Output the [x, y] coordinate of the center of the cell containing the given text.  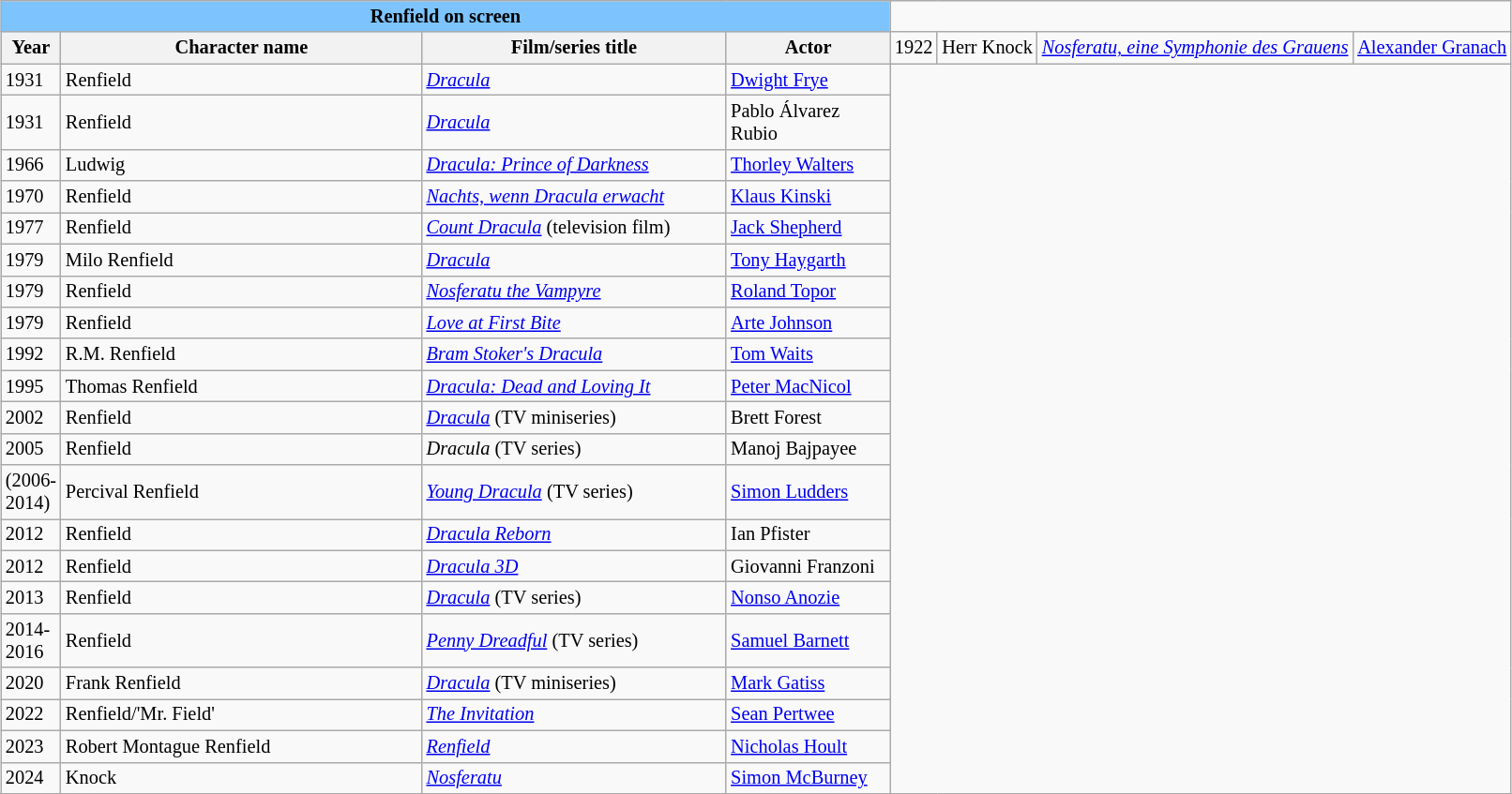
Percival Renfield [242, 492]
1995 [31, 386]
Giovanni Franzoni [809, 566]
Manoj Bajpayee [809, 449]
Knock [242, 778]
The Invitation [574, 714]
Nicholas Hoult [809, 746]
2014-2016 [31, 640]
Young Dracula (TV series) [574, 492]
Dracula: Dead and Loving It [574, 386]
Nosferatu [574, 778]
Actor [809, 48]
Mark Gatiss [809, 683]
Brett Forest [809, 417]
Film/series title [574, 48]
2005 [31, 449]
Milo Renfield [242, 260]
Nosferatu, eine Symphonie des Grauens [1195, 48]
1992 [31, 354]
Alexander Granach [1431, 48]
Renfield/'Mr. Field' [242, 714]
Frank Renfield [242, 683]
Klaus Kinski [809, 197]
Penny Dreadful (TV series) [574, 640]
1970 [31, 197]
Tony Haygarth [809, 260]
2020 [31, 683]
1966 [31, 165]
Love at First Bite [574, 322]
2013 [31, 597]
Dwight Frye [809, 80]
Jack Shepherd [809, 228]
Nachts, wenn Dracula erwacht [574, 197]
Thorley Walters [809, 165]
Pablo Álvarez Rubio [809, 122]
2023 [31, 746]
Arte Johnson [809, 322]
Bram Stoker's Dracula [574, 354]
Dracula: Prince of Darkness [574, 165]
Character name [242, 48]
1977 [31, 228]
2024 [31, 778]
Simon McBurney [809, 778]
(2006-2014) [31, 492]
Simon Ludders [809, 492]
Nonso Anozie [809, 597]
Ludwig [242, 165]
R.M. Renfield [242, 354]
1922 [914, 48]
2022 [31, 714]
Tom Waits [809, 354]
Dracula 3D [574, 566]
Year [31, 48]
Thomas Renfield [242, 386]
2002 [31, 417]
Robert Montague Renfield [242, 746]
Dracula Reborn [574, 534]
Peter MacNicol [809, 386]
Nosferatu the Vampyre [574, 292]
Ian Pfister [809, 534]
Samuel Barnett [809, 640]
Renfield on screen [446, 16]
Sean Pertwee [809, 714]
Roland Topor [809, 292]
Herr Knock [987, 48]
Count Dracula (television film) [574, 228]
